Scan for the cell matching the given text and deliver its [x, y] coordinate at center. 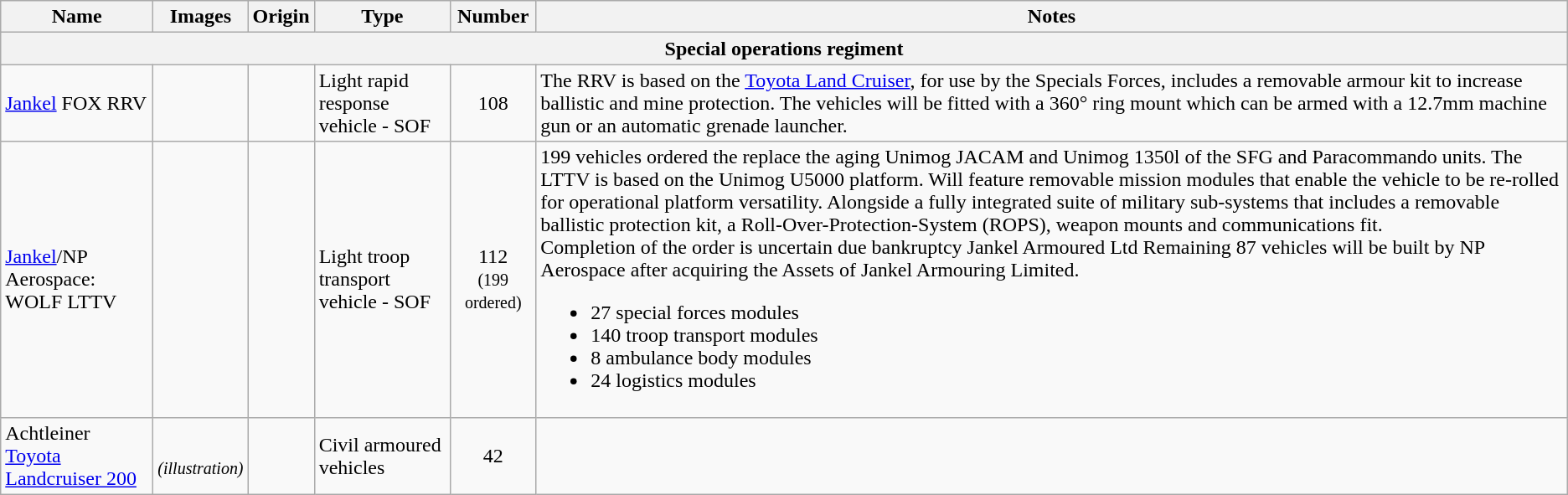
Civil armoured vehicles [382, 456]
42 [493, 456]
Achtleiner Toyota Landcruiser 200 [77, 456]
Number [493, 17]
Jankel/NP Aerospace: WOLF LTTV [77, 280]
Special operations regiment [784, 49]
108 [493, 103]
Name [77, 17]
Origin [281, 17]
Type [382, 17]
112(199 ordered) [493, 280]
Images [201, 17]
Notes [1052, 17]
Light rapid response vehicle - SOF [382, 103]
Light troop transport vehicle - SOF [382, 280]
(illustration) [201, 456]
Jankel FOX RRV [77, 103]
